Scan for the cell matching the given text and deliver its [x, y] coordinate at center. 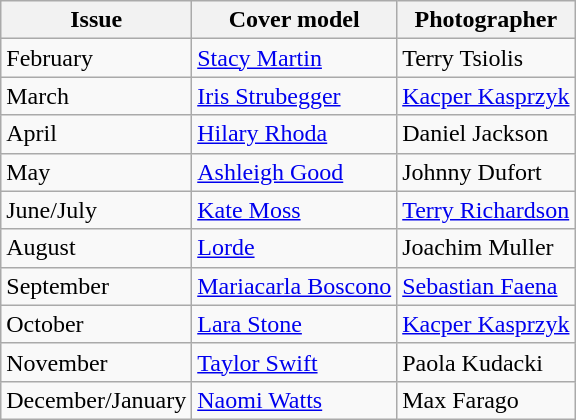
Kate Moss [294, 210]
Hilary Rhoda [294, 134]
March [96, 96]
Mariacarla Boscono [294, 286]
Terry Tsiolis [486, 58]
November [96, 362]
Lorde [294, 248]
December/January [96, 400]
Lara Stone [294, 324]
Joachim Muller [486, 248]
October [96, 324]
Daniel Jackson [486, 134]
Ashleigh Good [294, 172]
Cover model [294, 20]
Issue [96, 20]
Terry Richardson [486, 210]
Taylor Swift [294, 362]
Sebastian Faena [486, 286]
February [96, 58]
Paola Kudacki [486, 362]
Iris Strubegger [294, 96]
Stacy Martin [294, 58]
August [96, 248]
Naomi Watts [294, 400]
Photographer [486, 20]
April [96, 134]
Johnny Dufort [486, 172]
Max Farago [486, 400]
September [96, 286]
June/July [96, 210]
May [96, 172]
